Pinpoint the cell where the given text exists, returning its (x, y) midpoint coordinate. 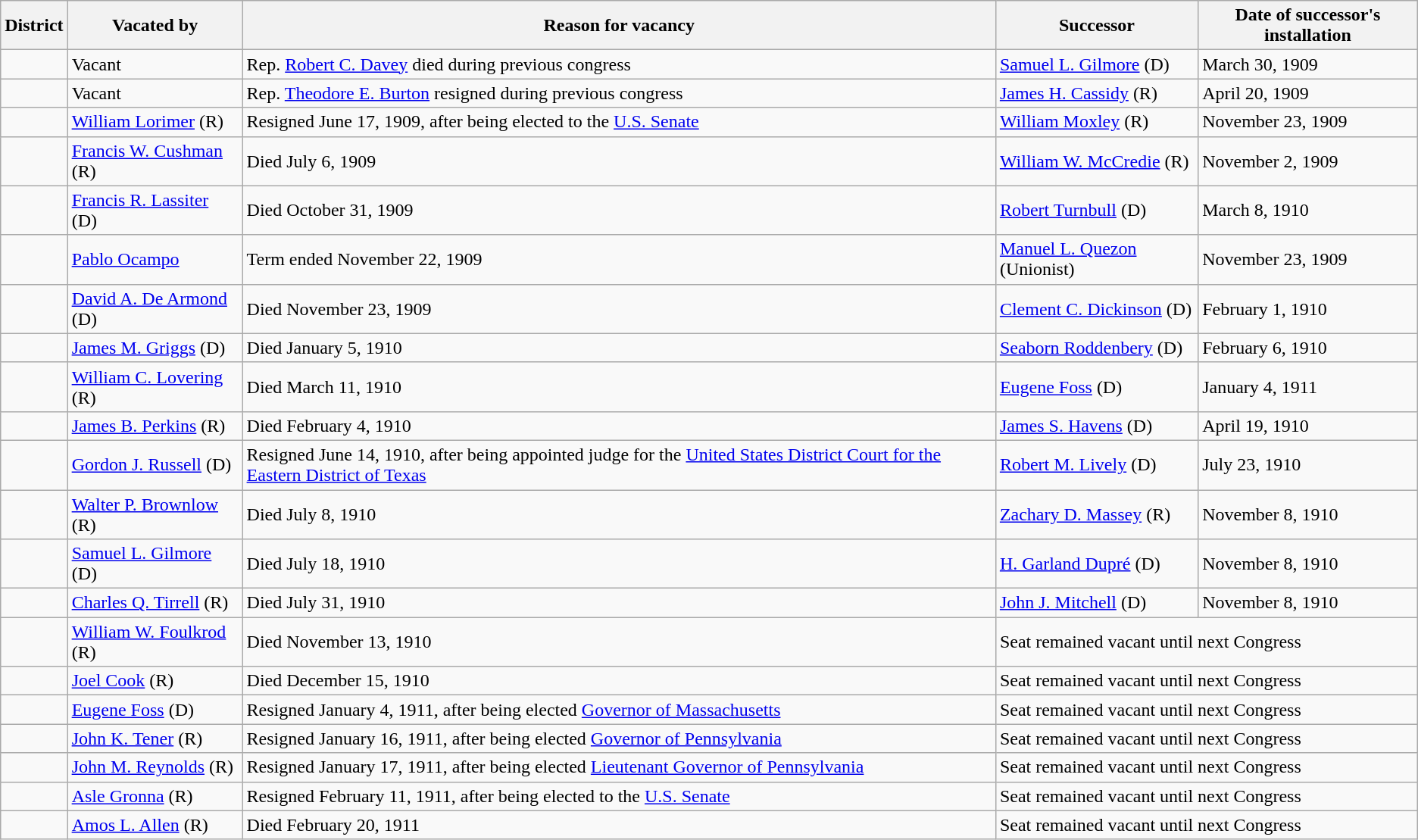
Resigned January 16, 1911, after being elected Governor of Pennsylvania (619, 739)
Gordon J. Russell (D) (155, 465)
Died November 23, 1909 (619, 309)
William Lorimer (R) (155, 122)
Robert Turnbull (D) (1097, 211)
Manuel L. Quezon (Unionist) (1097, 259)
April 20, 1909 (1308, 93)
James M. Griggs (D) (155, 348)
Resigned June 14, 1910, after being appointed judge for the United States District Court for the Eastern District of Texas (619, 465)
Francis R. Lassiter (D) (155, 211)
Died July 18, 1910 (619, 564)
Died July 31, 1910 (619, 603)
Rep. Theodore E. Burton resigned during previous congress (619, 93)
Francis W. Cushman (R) (155, 161)
Date of successor's installation (1308, 26)
Successor (1097, 26)
James S. Havens (D) (1097, 426)
Died October 31, 1909 (619, 211)
February 1, 1910 (1308, 309)
Resigned January 4, 1911, after being elected Governor of Massachusetts (619, 710)
November 2, 1909 (1308, 161)
H. Garland Dupré (D) (1097, 564)
Pablo Ocampo (155, 259)
Zachary D. Massey (R) (1097, 514)
William Moxley (R) (1097, 122)
John M. Reynolds (R) (155, 767)
March 30, 1909 (1308, 64)
Amos L. Allen (R) (155, 825)
District (34, 26)
Died February 20, 1911 (619, 825)
Died December 15, 1910 (619, 681)
April 19, 1910 (1308, 426)
Walter P. Brownlow (R) (155, 514)
William W. McCredie (R) (1097, 161)
February 6, 1910 (1308, 348)
John K. Tener (R) (155, 739)
Died February 4, 1910 (619, 426)
Resigned January 17, 1911, after being elected Lieutenant Governor of Pennsylvania (619, 767)
Seaborn Roddenbery (D) (1097, 348)
Resigned February 11, 1911, after being elected to the U.S. Senate (619, 796)
Rep. Robert C. Davey died during previous congress (619, 64)
David A. De Armond (D) (155, 309)
Died July 8, 1910 (619, 514)
January 4, 1911 (1308, 386)
Charles Q. Tirrell (R) (155, 603)
Term ended November 22, 1909 (619, 259)
Asle Gronna (R) (155, 796)
Clement C. Dickinson (D) (1097, 309)
William C. Lovering (R) (155, 386)
John J. Mitchell (D) (1097, 603)
Died January 5, 1910 (619, 348)
March 8, 1910 (1308, 211)
Died November 13, 1910 (619, 642)
Joel Cook (R) (155, 681)
July 23, 1910 (1308, 465)
Died July 6, 1909 (619, 161)
William W. Foulkrod (R) (155, 642)
James B. Perkins (R) (155, 426)
Robert M. Lively (D) (1097, 465)
Reason for vacancy (619, 26)
Resigned June 17, 1909, after being elected to the U.S. Senate (619, 122)
Vacated by (155, 26)
Died March 11, 1910 (619, 386)
James H. Cassidy (R) (1097, 93)
